Search for the cell housing the specified text and yield its (x, y) center coordinate. 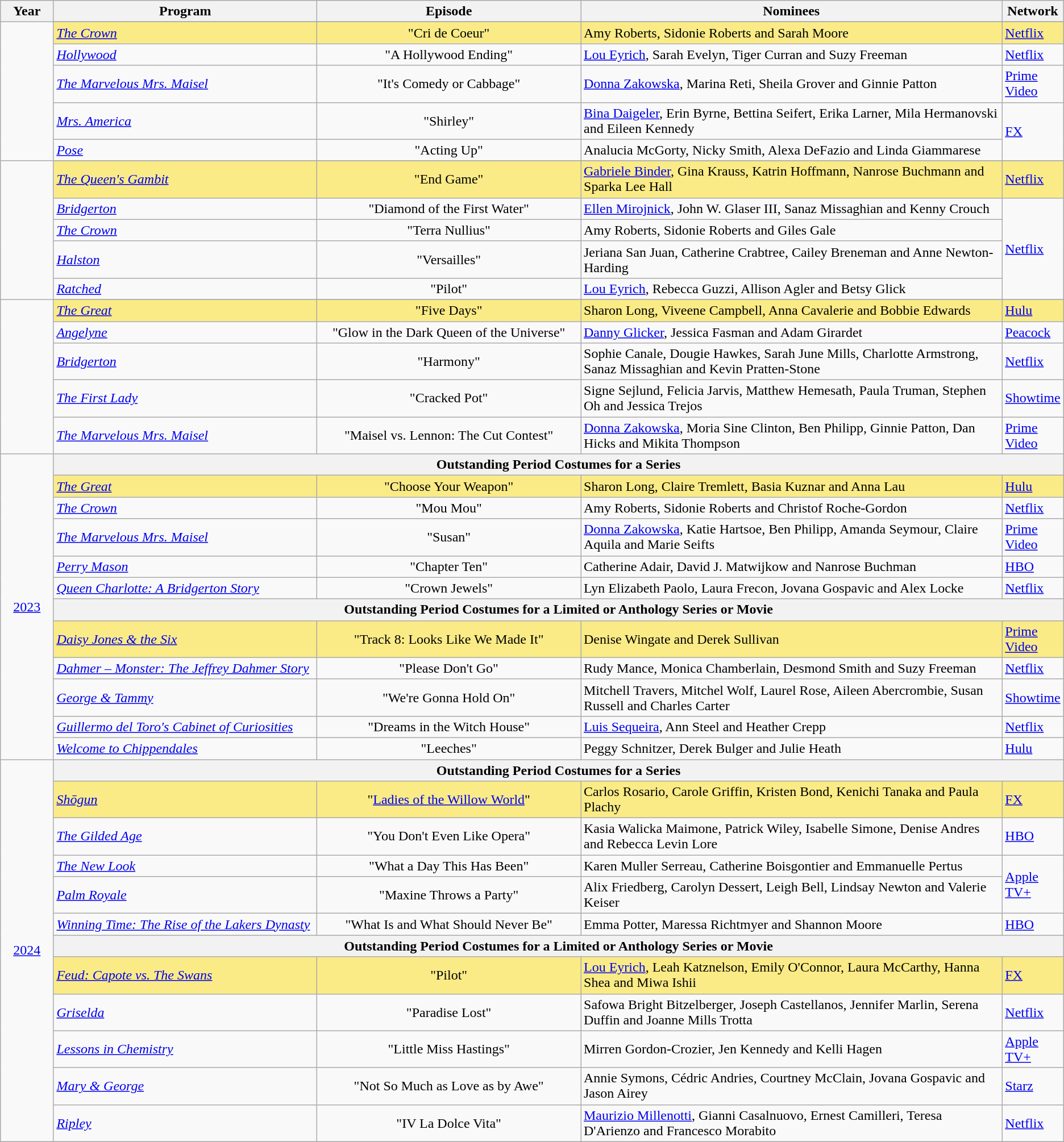
Maurizio Millenotti, Gianni Casalnuovo, Ernest Camilleri, Teresa D'Arienzo and Francesco Morabito (791, 1123)
Denise Wingate and Derek Sullivan (791, 639)
"Maisel vs. Lennon: The Cut Contest" (449, 435)
Jeriana San Juan, Catherine Crabtree, Cailey Breneman and Anne Newton-Harding (791, 259)
"Cri de Coeur" (449, 33)
Rudy Mance, Monica Chamberlain, Desmond Smith and Suzy Freeman (791, 668)
Amy Roberts, Sidonie Roberts and Christof Roche-Gordon (791, 508)
Emma Potter, Maressa Richtmyer and Shannon Moore (791, 924)
"Please Don't Go" (449, 668)
"What Is and What Should Never Be" (449, 924)
Karen Muller Serreau, Catherine Boisgontier and Emmanuelle Pertus (791, 866)
"Versailles" (449, 259)
"Cracked Pot" (449, 399)
Lessons in Chemistry (185, 1049)
Alix Friedberg, Carolyn Dessert, Leigh Bell, Lindsay Newton and Valerie Keiser (791, 895)
Mirren Gordon-Crozier, Jen Kennedy and Kelli Hagen (791, 1049)
Perry Mason (185, 566)
Analucia McGorty, Nicky Smith, Alexa DeFazio and Linda Giammarese (791, 150)
"Maxine Throws a Party" (449, 895)
Episode (449, 11)
Hollywood (185, 55)
Halston (185, 259)
Pose (185, 150)
"IV La Dolce Vita" (449, 1123)
George & Tammy (185, 698)
Lou Eyrich, Rebecca Guzzi, Allison Agler and Betsy Glick (791, 289)
Ellen Mirojnick, John W. Glaser III, Sanaz Missaghian and Kenny Crouch (791, 209)
"Five Days" (449, 310)
Safowa Bright Bitzelberger, Joseph Castellanos, Jennifer Marlin, Serena Duffin and Joanne Mills Trotta (791, 1012)
Danny Glicker, Jessica Fasman and Adam Girardet (791, 332)
Annie Symons, Cédric Andries, Courtney McClain, Jovana Gospavic and Jason Airey (791, 1086)
Year (27, 11)
Feud: Capote vs. The Swans (185, 975)
"Choose Your Weapon" (449, 486)
Lou Eyrich, Leah Katznelson, Emily O'Connor, Laura McCarthy, Hanna Shea and Miwa Ishii (791, 975)
2024 (27, 950)
Signe Sejlund, Felicia Jarvis, Matthew Hemesath, Paula Truman, Stephen Oh and Jessica Trejos (791, 399)
Starz (1033, 1086)
Nominees (791, 11)
"End Game" (449, 180)
"Glow in the Dark Queen of the Universe" (449, 332)
"It's Comedy or Cabbage" (449, 84)
Sharon Long, Viveene Campbell, Anna Cavalerie and Bobbie Edwards (791, 310)
Angelyne (185, 332)
"Paradise Lost" (449, 1012)
Ratched (185, 289)
Peggy Schnitzer, Derek Bulger and Julie Heath (791, 748)
Lou Eyrich, Sarah Evelyn, Tiger Curran and Suzy Freeman (791, 55)
"Leeches" (449, 748)
Program (185, 11)
Luis Sequeira, Ann Steel and Heather Crepp (791, 727)
Guillermo del Toro's Cabinet of Curiosities (185, 727)
Shōgun (185, 800)
Carlos Rosario, Carole Griffin, Kristen Bond, Kenichi Tanaka and Paula Plachy (791, 800)
Griselda (185, 1012)
"Crown Jewels" (449, 588)
Network (1033, 11)
Sharon Long, Claire Tremlett, Basia Kuznar and Anna Lau (791, 486)
Kasia Walicka Maimone, Patrick Wiley, Isabelle Simone, Denise Andres and Rebecca Levin Lore (791, 836)
Sophie Canale, Dougie Hawkes, Sarah June Mills, Charlotte Armstrong, Sanaz Missaghian and Kevin Pratten-Stone (791, 361)
Lyn Elizabeth Paolo, Laura Frecon, Jovana Gospavic and Alex Locke (791, 588)
"Dreams in the Witch House" (449, 727)
"You Don't Even Like Opera" (449, 836)
"Not So Much as Love as by Awe" (449, 1086)
Mrs. America (185, 120)
"Track 8: Looks Like We Made It" (449, 639)
"Little Miss Hastings" (449, 1049)
"Mou Mou" (449, 508)
Winning Time: The Rise of the Lakers Dynasty (185, 924)
Amy Roberts, Sidonie Roberts and Sarah Moore (791, 33)
Ripley (185, 1123)
"What a Day This Has Been" (449, 866)
Donna Zakowska, Marina Reti, Sheila Grover and Ginnie Patton (791, 84)
"Shirley" (449, 120)
"A Hollywood Ending" (449, 55)
Daisy Jones & the Six (185, 639)
"Ladies of the Willow World" (449, 800)
"Terra Nullius" (449, 230)
Dahmer – Monster: The Jeffrey Dahmer Story (185, 668)
"Acting Up" (449, 150)
"We're Gonna Hold On" (449, 698)
Queen Charlotte: A Bridgerton Story (185, 588)
Donna Zakowska, Katie Hartsoe, Ben Philipp, Amanda Seymour, Claire Aquila and Marie Seifts (791, 537)
2023 (27, 607)
Mitchell Travers, Mitchel Wolf, Laurel Rose, Aileen Abercrombie, Susan Russell and Charles Carter (791, 698)
The Queen's Gambit (185, 180)
Gabriele Binder, Gina Krauss, Katrin Hoffmann, Nanrose Buchmann and Sparka Lee Hall (791, 180)
Amy Roberts, Sidonie Roberts and Giles Gale (791, 230)
Peacock (1033, 332)
The Gilded Age (185, 836)
The First Lady (185, 399)
"Chapter Ten" (449, 566)
Welcome to Chippendales (185, 748)
"Susan" (449, 537)
Mary & George (185, 1086)
Catherine Adair, David J. Matwijkow and Nanrose Buchman (791, 566)
"Diamond of the First Water" (449, 209)
"Harmony" (449, 361)
Palm Royale (185, 895)
Donna Zakowska, Moria Sine Clinton, Ben Philipp, Ginnie Patton, Dan Hicks and Mikita Thompson (791, 435)
Bina Daigeler, Erin Byrne, Bettina Seifert, Erika Larner, Mila Hermanovski and Eileen Kennedy (791, 120)
The New Look (185, 866)
